From the cell containing the given text, extract its center point as [X, Y] coordinate. 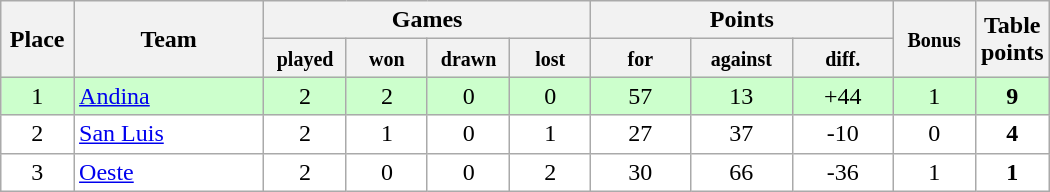
9 [1012, 96]
Oeste [169, 172]
lost [550, 58]
drawn [468, 58]
against [741, 58]
27 [640, 134]
for [640, 58]
4 [1012, 134]
57 [640, 96]
-36 [842, 172]
66 [741, 172]
Tablepoints [1012, 39]
Games [428, 20]
3 [38, 172]
37 [741, 134]
San Luis [169, 134]
Points [742, 20]
-10 [842, 134]
won [386, 58]
Team [169, 39]
13 [741, 96]
diff. [842, 58]
played [306, 58]
+44 [842, 96]
Andina [169, 96]
30 [640, 172]
Bonus [934, 39]
Place [38, 39]
